Output the (X, Y) coordinate of the center of the cell containing the given text.  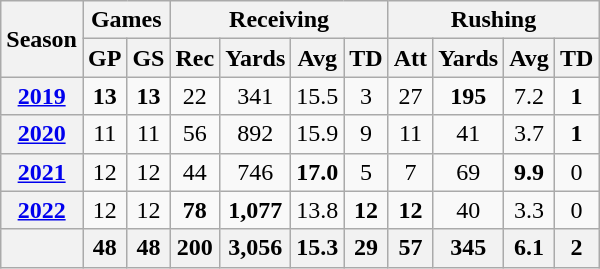
892 (256, 134)
3 (366, 96)
GS (148, 58)
GP (104, 58)
15.5 (318, 96)
6.1 (530, 248)
3.3 (530, 210)
7 (410, 172)
2 (576, 248)
Rec (195, 58)
69 (468, 172)
44 (195, 172)
200 (195, 248)
746 (256, 172)
29 (366, 248)
13.8 (318, 210)
40 (468, 210)
2020 (42, 134)
3,056 (256, 248)
27 (410, 96)
2019 (42, 96)
341 (256, 96)
2021 (42, 172)
5 (366, 172)
56 (195, 134)
9.9 (530, 172)
9 (366, 134)
Att (410, 58)
Season (42, 39)
195 (468, 96)
17.0 (318, 172)
1,077 (256, 210)
7.2 (530, 96)
57 (410, 248)
Games (126, 20)
3.7 (530, 134)
41 (468, 134)
345 (468, 248)
78 (195, 210)
2022 (42, 210)
15.9 (318, 134)
15.3 (318, 248)
Rushing (494, 20)
Receiving (279, 20)
22 (195, 96)
